Scan for the cell matching the given text and deliver its [x, y] coordinate at center. 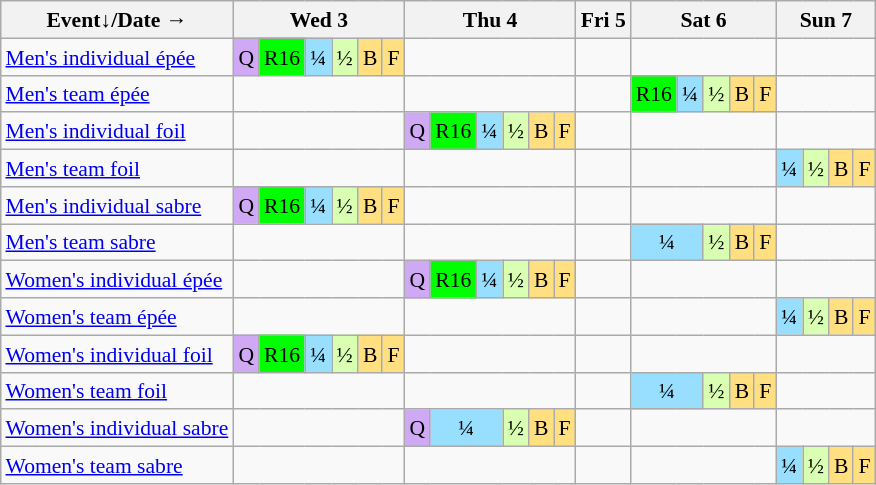
Fri 5 [604, 20]
Thu 4 [490, 20]
Women's team foil [116, 390]
Women's individual foil [116, 354]
Men's individual sabre [116, 204]
Sat 6 [704, 20]
Women's team épée [116, 316]
Men's team sabre [116, 242]
Men's individual foil [116, 130]
Men's team foil [116, 168]
Sun 7 [826, 20]
Event↓/Date → [116, 20]
Men's individual épée [116, 56]
Wed 3 [318, 20]
Men's team épée [116, 94]
Women's individual sabre [116, 428]
Women's team sabre [116, 464]
Women's individual épée [116, 280]
